For the text-containing cell, return its midpoint in (x, y) coordinate format. 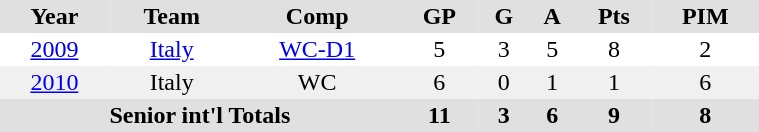
0 (504, 82)
WC-D1 (318, 50)
Senior int'l Totals (200, 116)
WC (318, 82)
Pts (614, 16)
G (504, 16)
Comp (318, 16)
11 (440, 116)
9 (614, 116)
2 (705, 50)
2009 (54, 50)
Team (172, 16)
GP (440, 16)
Year (54, 16)
A (552, 16)
PIM (705, 16)
2010 (54, 82)
